For the text-containing cell, return its midpoint in (x, y) coordinate format. 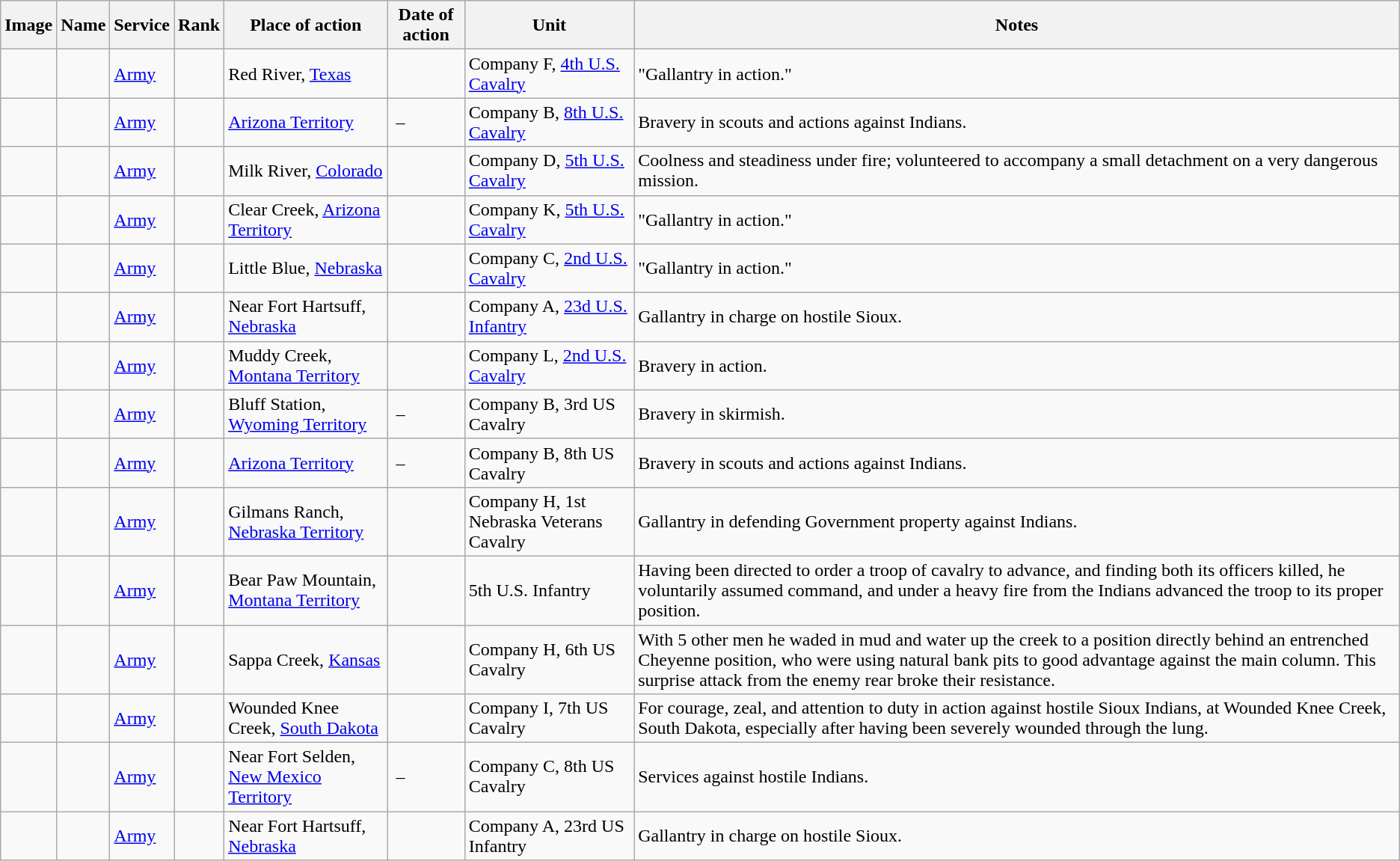
Place of action (306, 25)
Service (142, 25)
Date of action (426, 25)
Gilmans Ranch, Nebraska Territory (306, 521)
Bravery in skirmish. (1017, 414)
Company H, 6th US Cavalry (549, 660)
Company A, 23d U.S. Infantry (549, 317)
Company B, 8th US Cavalry (549, 462)
Company K, 5th U.S. Cavalry (549, 220)
Notes (1017, 25)
Rank (199, 25)
Company L, 2nd U.S. Cavalry (549, 365)
Company D, 5th U.S. Cavalry (549, 171)
Company B, 3rd US Cavalry (549, 414)
Unit (549, 25)
Muddy Creek, Montana Territory (306, 365)
Company H, 1st Nebraska Veterans Cavalry (549, 521)
Bravery in action. (1017, 365)
Name (84, 25)
Red River, Texas (306, 73)
Milk River, Colorado (306, 171)
Bluff Station, Wyoming Territory (306, 414)
Near Fort Selden, New Mexico Territory (306, 777)
Services against hostile Indians. (1017, 777)
Coolness and steadiness under fire; volunteered to accompany a small detachment on a very dangerous mission. (1017, 171)
Image (28, 25)
Company C, 2nd U.S. Cavalry (549, 268)
Company A, 23rd US Infantry (549, 836)
Company I, 7th US Cavalry (549, 718)
Little Blue, Nebraska (306, 268)
Company C, 8th US Cavalry (549, 777)
Wounded Knee Creek, South Dakota (306, 718)
Clear Creek, Arizona Territory (306, 220)
Bear Paw Mountain, Montana Territory (306, 590)
Company B, 8th U.S. Cavalry (549, 123)
Sappa Creek, Kansas (306, 660)
Company F, 4th U.S. Cavalry (549, 73)
5th U.S. Infantry (549, 590)
Gallantry in defending Government property against Indians. (1017, 521)
